Find where the given text appears and provide that cell's center as [x, y] coordinate. 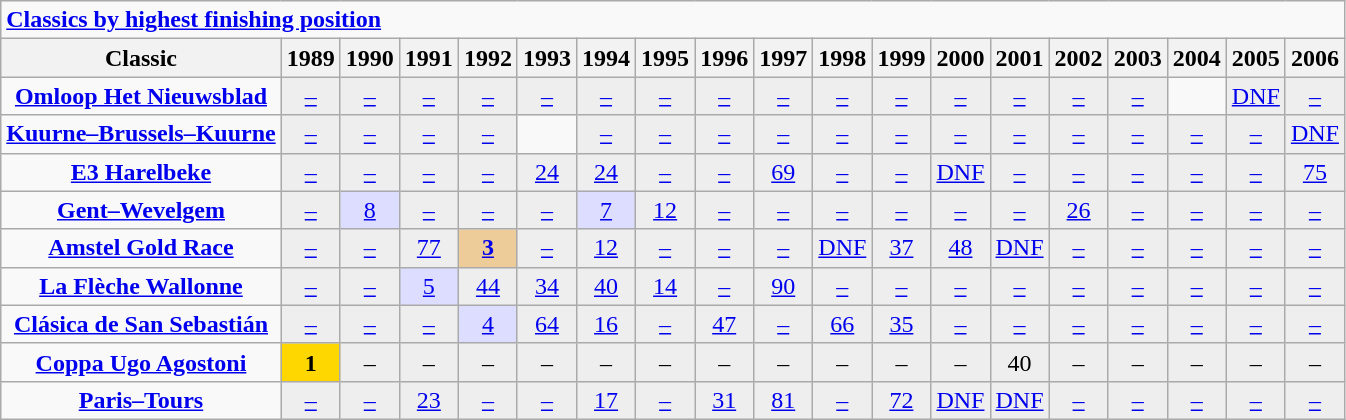
72 [902, 400]
Omloop Het Nieuwsblad [141, 96]
17 [606, 400]
5 [428, 286]
1998 [842, 58]
Kuurne–Brussels–Kuurne [141, 134]
1994 [606, 58]
34 [546, 286]
1989 [310, 58]
Clásica de San Sebastián [141, 324]
16 [606, 324]
1996 [724, 58]
1992 [488, 58]
44 [488, 286]
69 [784, 172]
2003 [1138, 58]
1991 [428, 58]
2000 [960, 58]
2002 [1078, 58]
90 [784, 286]
2005 [1256, 58]
66 [842, 324]
4 [488, 324]
75 [1314, 172]
Classics by highest finishing position [673, 20]
1995 [666, 58]
E3 Harelbeke [141, 172]
31 [724, 400]
35 [902, 324]
26 [1078, 210]
8 [370, 210]
Paris–Tours [141, 400]
1993 [546, 58]
2004 [1196, 58]
37 [902, 248]
Amstel Gold Race [141, 248]
3 [488, 248]
47 [724, 324]
7 [606, 210]
1990 [370, 58]
Coppa Ugo Agostoni [141, 362]
2006 [1314, 58]
64 [546, 324]
Classic [141, 58]
81 [784, 400]
Gent–Wevelgem [141, 210]
1997 [784, 58]
14 [666, 286]
1999 [902, 58]
23 [428, 400]
48 [960, 248]
2001 [1020, 58]
77 [428, 248]
La Flèche Wallonne [141, 286]
1 [310, 362]
